Scan for the cell matching the given text and deliver its [x, y] coordinate at center. 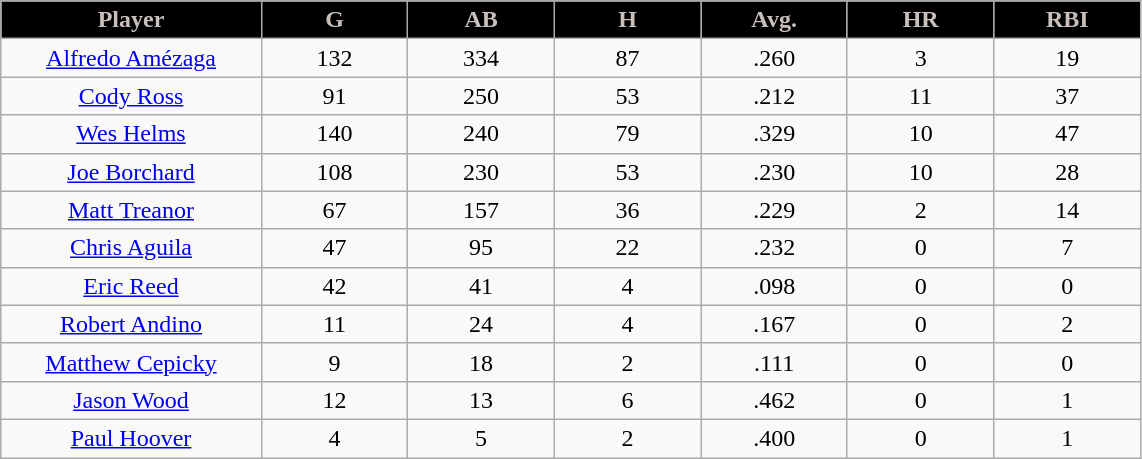
37 [1068, 96]
.260 [774, 58]
HR [920, 20]
334 [482, 58]
41 [482, 286]
Robert Andino [132, 324]
.329 [774, 134]
79 [628, 134]
Eric Reed [132, 286]
5 [482, 438]
Matthew Cepicky [132, 362]
9 [334, 362]
Wes Helms [132, 134]
6 [628, 400]
67 [334, 210]
250 [482, 96]
Paul Hoover [132, 438]
.098 [774, 286]
132 [334, 58]
95 [482, 248]
42 [334, 286]
14 [1068, 210]
H [628, 20]
.400 [774, 438]
87 [628, 58]
RBI [1068, 20]
Player [132, 20]
22 [628, 248]
12 [334, 400]
G [334, 20]
.229 [774, 210]
Avg. [774, 20]
.462 [774, 400]
24 [482, 324]
28 [1068, 172]
Matt Treanor [132, 210]
.167 [774, 324]
36 [628, 210]
.232 [774, 248]
.230 [774, 172]
Jason Wood [132, 400]
AB [482, 20]
3 [920, 58]
Joe Borchard [132, 172]
230 [482, 172]
91 [334, 96]
.212 [774, 96]
108 [334, 172]
240 [482, 134]
7 [1068, 248]
Chris Aguila [132, 248]
13 [482, 400]
.111 [774, 362]
18 [482, 362]
Alfredo Amézaga [132, 58]
140 [334, 134]
157 [482, 210]
Cody Ross [132, 96]
19 [1068, 58]
